Capture the cell that displays the provided text and extract its [X, Y] central coordinate. 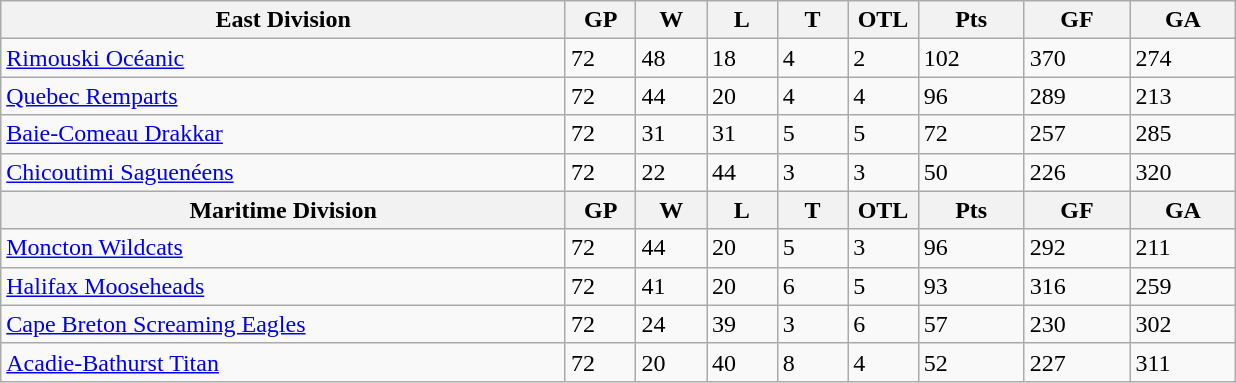
213 [1183, 96]
50 [971, 172]
48 [672, 58]
93 [971, 286]
285 [1183, 134]
57 [971, 324]
Baie-Comeau Drakkar [284, 134]
302 [1183, 324]
Maritime Division [284, 210]
39 [742, 324]
22 [672, 172]
Cape Breton Screaming Eagles [284, 324]
52 [971, 362]
370 [1077, 58]
24 [672, 324]
292 [1077, 248]
41 [672, 286]
259 [1183, 286]
Chicoutimi Saguenéens [284, 172]
316 [1077, 286]
Acadie-Bathurst Titan [284, 362]
Quebec Remparts [284, 96]
18 [742, 58]
East Division [284, 20]
Moncton Wildcats [284, 248]
8 [812, 362]
289 [1077, 96]
257 [1077, 134]
Rimouski Océanic [284, 58]
311 [1183, 362]
274 [1183, 58]
227 [1077, 362]
226 [1077, 172]
320 [1183, 172]
230 [1077, 324]
Halifax Mooseheads [284, 286]
211 [1183, 248]
40 [742, 362]
2 [884, 58]
102 [971, 58]
